Extract the [X, Y] coordinate from the center of the cell holding the provided text.  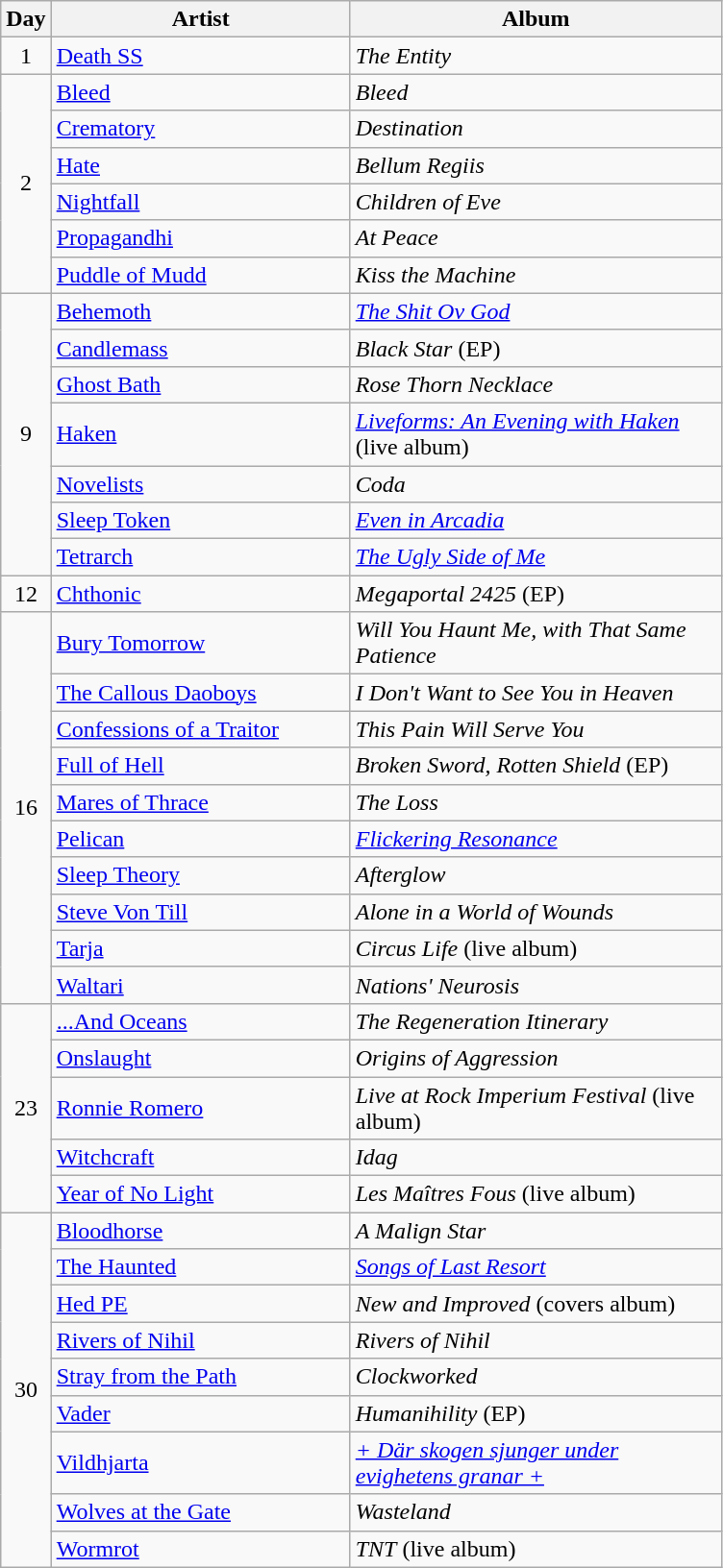
Novelists [200, 483]
Haken [200, 434]
Bellum Regiis [536, 165]
Album [536, 19]
Bloodhorse [200, 1231]
Puddle of Mudd [200, 275]
Nightfall [200, 202]
Artist [200, 19]
Pelican [200, 839]
Ronnie Romero [200, 1107]
A Malign Star [536, 1231]
Flickering Resonance [536, 839]
Behemoth [200, 311]
TNT (live album) [536, 1549]
Onslaught [200, 1058]
The Regeneration Itinerary [536, 1021]
Wolves at the Gate [200, 1512]
Tarja [200, 948]
Hed PE [200, 1304]
Kiss the Machine [536, 275]
Vildhjarta [200, 1462]
Hate [200, 165]
Mares of Thrace [200, 802]
Full of Hell [200, 766]
I Don't Want to See You in Heaven [536, 693]
Wasteland [536, 1512]
Megaportal 2425 (EP) [536, 594]
Year of No Light [200, 1194]
Liveforms: An Evening with Haken (live album) [536, 434]
Origins of Aggression [536, 1058]
Black Star (EP) [536, 348]
Witchcraft [200, 1158]
Clockworked [536, 1377]
Children of Eve [536, 202]
Vader [200, 1413]
Waltari [200, 985]
12 [26, 594]
At Peace [536, 238]
Tetrarch [200, 557]
Sleep Token [200, 521]
Death SS [200, 56]
9 [26, 434]
Confessions of a Traitor [200, 729]
30 [26, 1390]
Day [26, 19]
Alone in a World of Wounds [536, 912]
Humanihility (EP) [536, 1413]
Nations' Neurosis [536, 985]
The Entity [536, 56]
16 [26, 808]
The Callous Daoboys [200, 693]
Sleep Theory [200, 875]
The Haunted [200, 1267]
...And Oceans [200, 1021]
The Loss [536, 802]
The Shit Ov God [536, 311]
Afterglow [536, 875]
Candlemass [200, 348]
Steve Von Till [200, 912]
Stray from the Path [200, 1377]
Propagandhi [200, 238]
The Ugly Side of Me [536, 557]
Broken Sword, Rotten Shield (EP) [536, 766]
Wormrot [200, 1549]
Les Maîtres Fous (live album) [536, 1194]
New and Improved (covers album) [536, 1304]
Ghost Bath [200, 384]
Coda [536, 483]
Crematory [200, 129]
23 [26, 1107]
This Pain Will Serve You [536, 729]
Idag [536, 1158]
Live at Rock Imperium Festival (live album) [536, 1107]
Destination [536, 129]
Will You Haunt Me, with That Same Patience [536, 644]
1 [26, 56]
Songs of Last Resort [536, 1267]
Chthonic [200, 594]
Bury Tomorrow [200, 644]
+ Där skogen sjunger under evighetens granar + [536, 1462]
Circus Life (live album) [536, 948]
2 [26, 184]
Even in Arcadia [536, 521]
Rose Thorn Necklace [536, 384]
